Extract the [X, Y] coordinate from the center of the cell holding the provided text.  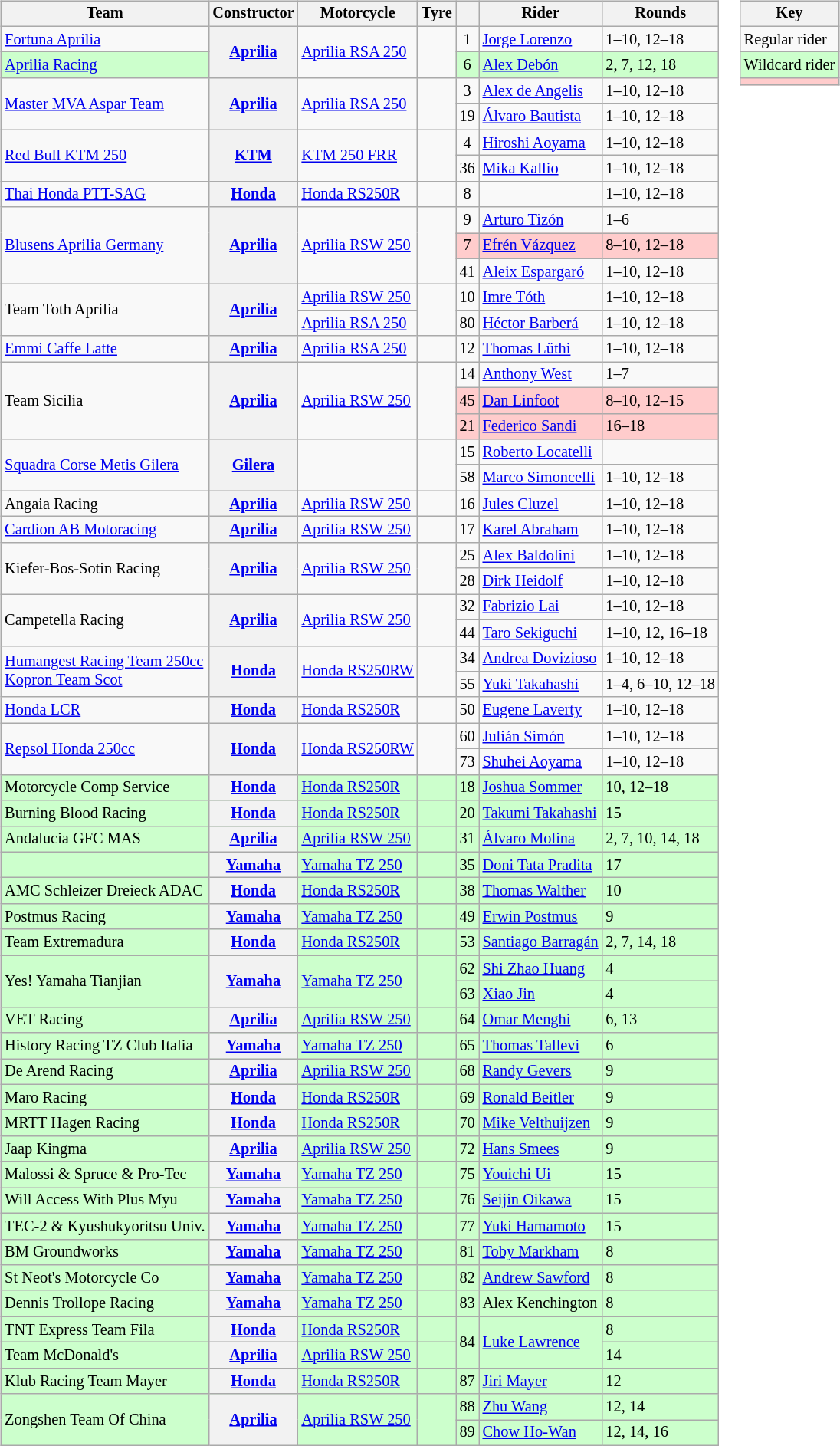
Postmus Racing [104, 917]
58 [468, 478]
Seijin Oikawa [541, 1201]
TNT Express Team Fila [104, 1329]
Maro Racing [104, 1097]
Jiri Mayer [541, 1381]
88 [468, 1407]
Imre Tóth [541, 297]
Yes! Yamaha Tianjian [104, 981]
80 [468, 324]
12, 14 [660, 1407]
72 [468, 1149]
Kiefer-Bos-Sotin Racing [104, 567]
10, 12–18 [660, 787]
Andalucia GFC MAS [104, 840]
Luke Lawrence [541, 1342]
41 [468, 271]
18 [468, 787]
75 [468, 1175]
Doni Tata Pradita [541, 865]
77 [468, 1226]
81 [468, 1252]
21 [468, 426]
1–7 [660, 375]
Repsol Honda 250cc [104, 748]
68 [468, 1072]
Team Sicilia [104, 400]
16–18 [660, 426]
KTM [253, 155]
8–10, 12–15 [660, 400]
Toby Markham [541, 1252]
Jorge Lorenzo [541, 39]
Karel Abraham [541, 530]
BM Groundworks [104, 1252]
Motorcycle Comp Service [104, 787]
Rounds [660, 14]
87 [468, 1381]
34 [468, 659]
2, 7, 10, 14, 18 [660, 840]
Taro Sekiguchi [541, 633]
63 [468, 994]
Humangest Racing Team 250ccKopron Team Scot [104, 672]
Malossi & Spruce & Pro-Tec [104, 1175]
Klub Racing Team Mayer [104, 1381]
Chow Ho-Wan [541, 1433]
Efrén Vázquez [541, 246]
Dan Linfoot [541, 400]
Motorcycle [358, 14]
Blusens Aprilia Germany [104, 245]
Youichi Ui [541, 1175]
73 [468, 762]
Federico Sandi [541, 426]
Andrew Sawford [541, 1278]
Shuhei Aoyama [541, 762]
Master MVA Aspar Team [104, 104]
Dennis Trollope Racing [104, 1303]
Honda LCR [104, 710]
Álvaro Bautista [541, 117]
Álvaro Molina [541, 840]
Alex Kenchington [541, 1303]
Hans Smees [541, 1149]
89 [468, 1433]
MRTT Hagen Racing [104, 1123]
Team Toth Aprilia [104, 310]
Ronald Beitler [541, 1097]
Angaia Racing [104, 504]
KTM 250 FRR [358, 155]
AMC Schleizer Dreieck ADAC [104, 891]
Zhu Wang [541, 1407]
Red Bull KTM 250 [104, 155]
Wildcard rider [789, 65]
60 [468, 736]
28 [468, 581]
Alex Debón [541, 65]
Andrea Dovizioso [541, 659]
Mika Kallio [541, 169]
TEC-2 & Kyushukyoritsu Univ. [104, 1226]
16 [468, 504]
Will Access With Plus Myu [104, 1201]
Thai Honda PTT-SAG [104, 194]
36 [468, 169]
8–10, 12–18 [660, 246]
Alex de Angelis [541, 91]
Erwin Postmus [541, 917]
69 [468, 1097]
Thomas Tallevi [541, 1046]
Anthony West [541, 375]
Alex Baldolini [541, 555]
Campetella Racing [104, 619]
3 [468, 91]
Fabrizio Lai [541, 607]
Thomas Lüthi [541, 349]
1 [468, 39]
Jules Cluzel [541, 504]
Yuki Hamamoto [541, 1226]
Constructor [253, 14]
31 [468, 840]
Tyre [437, 14]
62 [468, 968]
38 [468, 891]
Aleix Espargaró [541, 271]
Arturo Tizón [541, 220]
1–6 [660, 220]
Thomas Walther [541, 891]
De Arend Racing [104, 1072]
50 [468, 710]
1–4, 6–10, 12–18 [660, 685]
Regular rider [789, 39]
55 [468, 685]
35 [468, 865]
Jaap Kingma [104, 1149]
VET Racing [104, 1020]
1–10, 12, 16–18 [660, 633]
32 [468, 607]
Team [104, 14]
65 [468, 1046]
2, 7, 12, 18 [660, 65]
25 [468, 555]
6, 13 [660, 1020]
Burning Blood Racing [104, 813]
Fortuna Aprilia [104, 39]
St Neot's Motorcycle Co [104, 1278]
19 [468, 117]
70 [468, 1123]
Roberto Locatelli [541, 452]
Omar Menghi [541, 1020]
Emmi Caffe Latte [104, 349]
Santiago Barragán [541, 942]
Gilera [253, 465]
Cardion AB Motoracing [104, 530]
Mike Velthuijzen [541, 1123]
Team Extremadura [104, 942]
Zongshen Team Of China [104, 1420]
History Racing TZ Club Italia [104, 1046]
Rider [541, 14]
Aprilia Racing [104, 65]
Yuki Takahashi [541, 685]
12, 14, 16 [660, 1433]
Team McDonald's [104, 1356]
Xiao Jin [541, 994]
76 [468, 1201]
Squadra Corse Metis Gilera [104, 465]
Héctor Barberá [541, 324]
83 [468, 1303]
Joshua Sommer [541, 787]
Eugene Laverty [541, 710]
Dirk Heidolf [541, 581]
Marco Simoncelli [541, 478]
49 [468, 917]
Key [789, 14]
44 [468, 633]
Julián Simón [541, 736]
82 [468, 1278]
45 [468, 400]
Hiroshi Aoyama [541, 143]
53 [468, 942]
Randy Gevers [541, 1072]
Shi Zhao Huang [541, 968]
20 [468, 813]
64 [468, 1020]
7 [468, 246]
Takumi Takahashi [541, 813]
84 [468, 1342]
2, 7, 14, 18 [660, 942]
